Locate the cell with the specified text and output its [x, y] center coordinate. 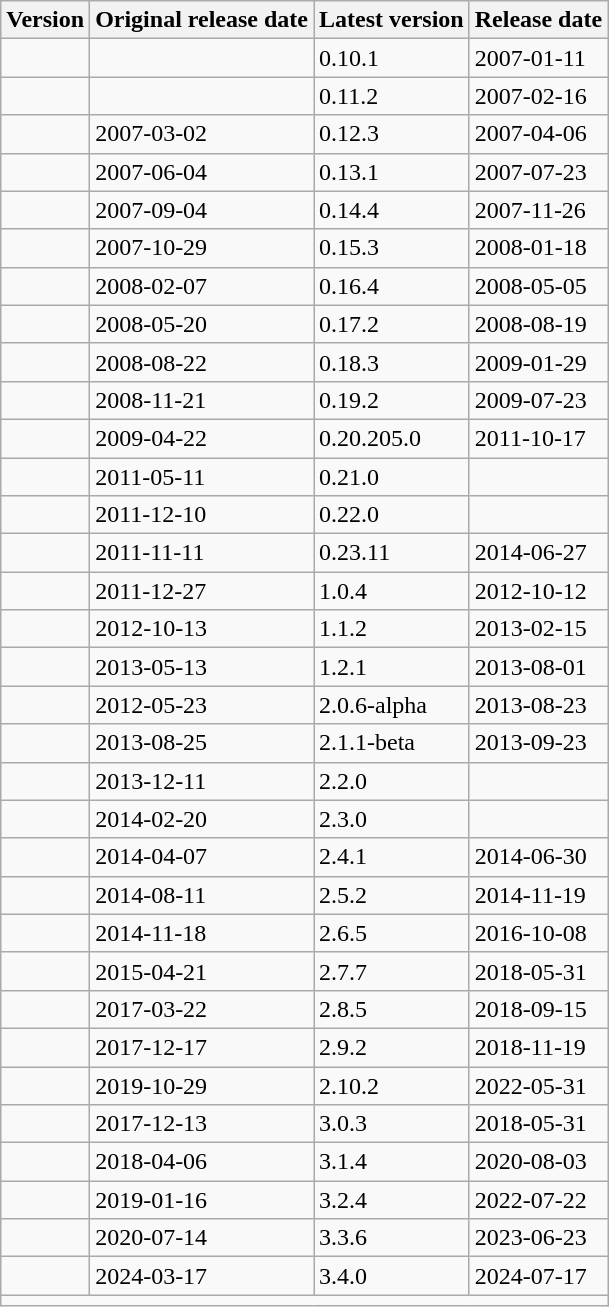
3.4.0 [392, 1276]
2008-05-20 [202, 324]
Version [46, 20]
2014-11-19 [538, 895]
2.5.2 [392, 895]
2.0.6-alpha [392, 705]
2014-06-27 [538, 553]
2014-08-11 [202, 895]
2012-10-12 [538, 591]
1.1.2 [392, 629]
2015-04-21 [202, 971]
2018-04-06 [202, 1162]
2011-05-11 [202, 477]
2022-07-22 [538, 1200]
2.3.0 [392, 819]
0.17.2 [392, 324]
3.3.6 [392, 1238]
2013-09-23 [538, 743]
2023-06-23 [538, 1238]
0.16.4 [392, 286]
2017-12-13 [202, 1124]
0.20.205.0 [392, 438]
2017-03-22 [202, 1009]
2012-10-13 [202, 629]
2017-12-17 [202, 1047]
2009-07-23 [538, 400]
2014-04-07 [202, 857]
2007-07-23 [538, 172]
2.7.7 [392, 971]
2014-02-20 [202, 819]
2013-05-13 [202, 667]
2.10.2 [392, 1085]
2007-06-04 [202, 172]
2007-04-06 [538, 134]
0.10.1 [392, 58]
2011-11-11 [202, 553]
2007-02-16 [538, 96]
2024-03-17 [202, 1276]
2011-12-10 [202, 515]
2009-04-22 [202, 438]
1.2.1 [392, 667]
0.13.1 [392, 172]
2.9.2 [392, 1047]
2018-09-15 [538, 1009]
2020-08-03 [538, 1162]
0.12.3 [392, 134]
2007-10-29 [202, 248]
0.19.2 [392, 400]
3.2.4 [392, 1200]
2013-12-11 [202, 781]
2.2.0 [392, 781]
2013-08-01 [538, 667]
2007-09-04 [202, 210]
1.0.4 [392, 591]
2019-10-29 [202, 1085]
2011-10-17 [538, 438]
2018-11-19 [538, 1047]
2024-07-17 [538, 1276]
3.1.4 [392, 1162]
2008-01-18 [538, 248]
0.15.3 [392, 248]
2013-08-23 [538, 705]
2012-05-23 [202, 705]
2.4.1 [392, 857]
2016-10-08 [538, 933]
2.8.5 [392, 1009]
2014-11-18 [202, 933]
3.0.3 [392, 1124]
2007-11-26 [538, 210]
Release date [538, 20]
2009-01-29 [538, 362]
2008-02-07 [202, 286]
0.18.3 [392, 362]
0.23.11 [392, 553]
2.6.5 [392, 933]
2014-06-30 [538, 857]
0.11.2 [392, 96]
2013-02-15 [538, 629]
2008-08-22 [202, 362]
Latest version [392, 20]
2019-01-16 [202, 1200]
2011-12-27 [202, 591]
0.21.0 [392, 477]
2022-05-31 [538, 1085]
2020-07-14 [202, 1238]
2007-01-11 [538, 58]
Original release date [202, 20]
2008-11-21 [202, 400]
2008-08-19 [538, 324]
0.14.4 [392, 210]
2008-05-05 [538, 286]
0.22.0 [392, 515]
2.1.1-beta [392, 743]
2007-03-02 [202, 134]
2013-08-25 [202, 743]
